From the cell containing the given text, extract its center point as [x, y] coordinate. 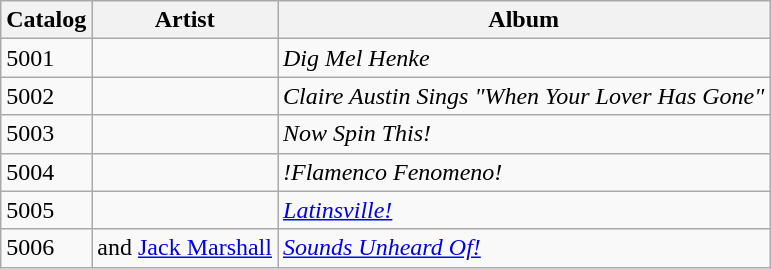
!Flamenco Fenomeno! [524, 172]
5001 [46, 58]
Claire Austin Sings "When Your Lover Has Gone" [524, 96]
Sounds Unheard Of! [524, 248]
Album [524, 20]
5004 [46, 172]
5006 [46, 248]
Artist [185, 20]
and Jack Marshall [185, 248]
Now Spin This! [524, 134]
5003 [46, 134]
Dig Mel Henke [524, 58]
Catalog [46, 20]
5005 [46, 210]
5002 [46, 96]
Latinsville! [524, 210]
